Capture the cell that displays the provided text and extract its [x, y] central coordinate. 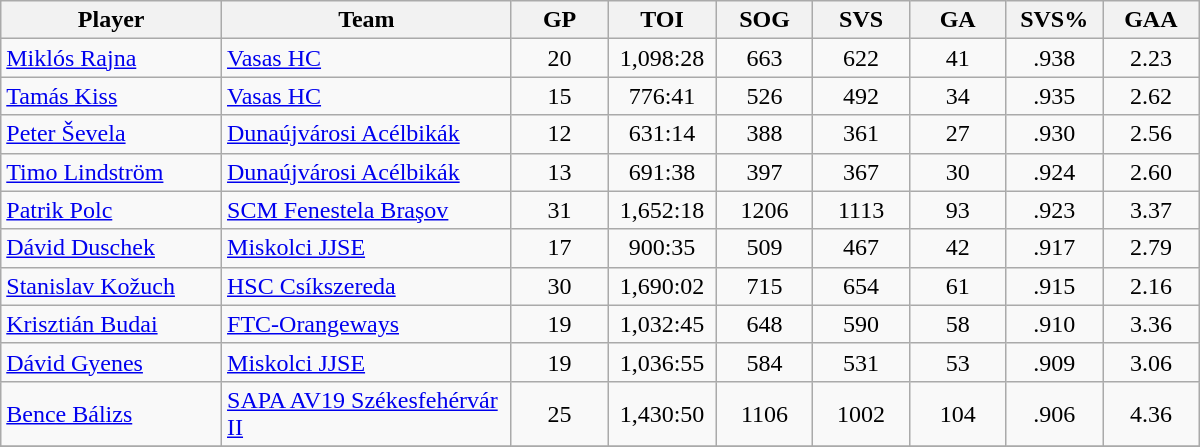
25 [560, 414]
31 [560, 210]
3.06 [1150, 362]
2.79 [1150, 248]
Patrik Polc [112, 210]
SVS [862, 20]
Team [367, 20]
.906 [1054, 414]
Krisztián Budai [112, 324]
12 [560, 134]
FTC-Orangeways [367, 324]
715 [764, 286]
15 [560, 96]
1,652:18 [662, 210]
2.62 [1150, 96]
.910 [1054, 324]
467 [862, 248]
Peter Ševela [112, 134]
1,032:45 [662, 324]
GAA [1150, 20]
2.56 [1150, 134]
1113 [862, 210]
1,098:28 [662, 58]
Dávid Duschek [112, 248]
Timo Lindström [112, 172]
93 [958, 210]
53 [958, 362]
388 [764, 134]
492 [862, 96]
17 [560, 248]
58 [958, 324]
2.16 [1150, 286]
.935 [1054, 96]
776:41 [662, 96]
Stanislav Kožuch [112, 286]
4.36 [1150, 414]
590 [862, 324]
2.60 [1150, 172]
648 [764, 324]
622 [862, 58]
HSC Csíkszereda [367, 286]
34 [958, 96]
GP [560, 20]
42 [958, 248]
TOI [662, 20]
Miklós Rajna [112, 58]
.915 [1054, 286]
1,690:02 [662, 286]
20 [560, 58]
691:38 [662, 172]
526 [764, 96]
3.36 [1150, 324]
13 [560, 172]
SVS% [1054, 20]
1002 [862, 414]
1106 [764, 414]
361 [862, 134]
584 [764, 362]
397 [764, 172]
3.37 [1150, 210]
.924 [1054, 172]
.930 [1054, 134]
SCM Fenestela Braşov [367, 210]
Player [112, 20]
509 [764, 248]
GA [958, 20]
.938 [1054, 58]
631:14 [662, 134]
.909 [1054, 362]
663 [764, 58]
2.23 [1150, 58]
1,036:55 [662, 362]
.923 [1054, 210]
1206 [764, 210]
Tamás Kiss [112, 96]
SAPA AV19 Székesfehérvár II [367, 414]
104 [958, 414]
41 [958, 58]
900:35 [662, 248]
Dávid Gyenes [112, 362]
.917 [1054, 248]
1,430:50 [662, 414]
654 [862, 286]
61 [958, 286]
367 [862, 172]
531 [862, 362]
27 [958, 134]
SOG [764, 20]
Bence Bálizs [112, 414]
